Identify which cell holds the provided text, then report its [x, y] central coordinate. 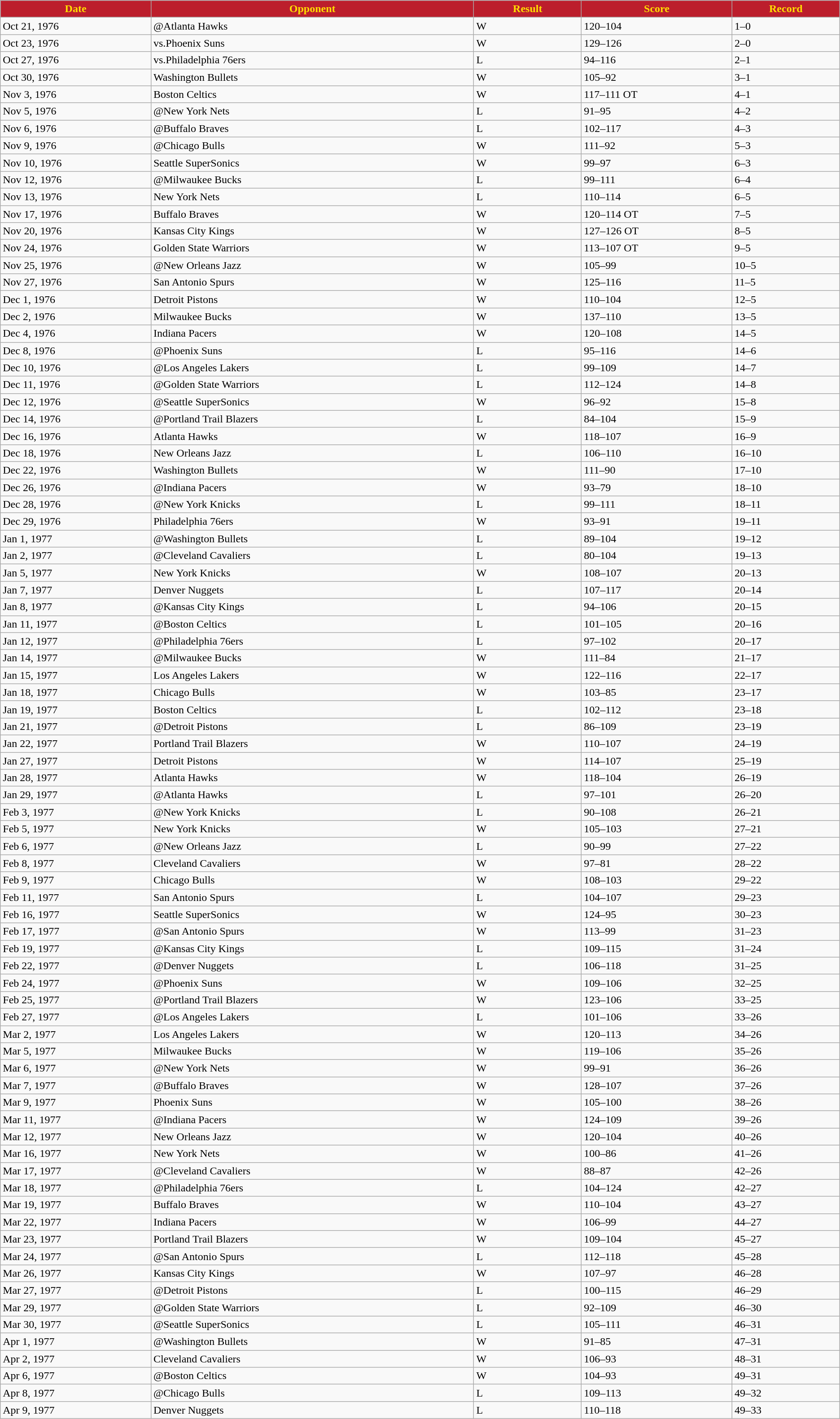
Jan 15, 1977 [76, 675]
Nov 3, 1976 [76, 94]
16–9 [786, 436]
vs.Philadelphia 76ers [312, 60]
91–85 [657, 1342]
3–1 [786, 77]
Feb 9, 1977 [76, 880]
Dec 28, 1976 [76, 505]
46–30 [786, 1308]
Philadelphia 76ers [312, 522]
Nov 9, 1976 [76, 145]
10–5 [786, 265]
128–107 [657, 1085]
36–26 [786, 1068]
Jan 22, 1977 [76, 743]
Feb 6, 1977 [76, 846]
27–22 [786, 846]
34–26 [786, 1034]
30–23 [786, 914]
Dec 11, 1976 [76, 385]
31–24 [786, 949]
Mar 29, 1977 [76, 1308]
123–106 [657, 1000]
95–116 [657, 351]
42–27 [786, 1188]
127–126 OT [657, 231]
105–92 [657, 77]
18–10 [786, 487]
12–5 [786, 299]
20–16 [786, 624]
Mar 9, 1977 [76, 1103]
Nov 25, 1976 [76, 265]
Oct 27, 1976 [76, 60]
33–25 [786, 1000]
114–107 [657, 761]
Mar 19, 1977 [76, 1205]
104–93 [657, 1376]
47–31 [786, 1342]
Apr 9, 1977 [76, 1410]
99–91 [657, 1068]
31–23 [786, 931]
108–103 [657, 880]
29–22 [786, 880]
37–26 [786, 1085]
88–87 [657, 1171]
Dec 8, 1976 [76, 351]
Mar 24, 1977 [76, 1256]
Nov 5, 1976 [76, 111]
49–31 [786, 1376]
120–108 [657, 334]
Feb 19, 1977 [76, 949]
105–103 [657, 829]
Mar 6, 1977 [76, 1068]
Jan 18, 1977 [76, 692]
120–114 OT [657, 214]
118–107 [657, 436]
Mar 5, 1977 [76, 1051]
Dec 22, 1976 [76, 470]
Dec 18, 1976 [76, 453]
Mar 2, 1977 [76, 1034]
Dec 1, 1976 [76, 299]
42–26 [786, 1171]
124–95 [657, 914]
94–116 [657, 60]
124–109 [657, 1120]
41–26 [786, 1154]
111–84 [657, 658]
Nov 17, 1976 [76, 214]
29–23 [786, 897]
99–109 [657, 368]
Jan 11, 1977 [76, 624]
Dec 14, 1976 [76, 419]
14–5 [786, 334]
Apr 2, 1977 [76, 1359]
Date [76, 9]
4–1 [786, 94]
111–90 [657, 470]
Feb 24, 1977 [76, 983]
19–11 [786, 522]
21–17 [786, 658]
117–111 OT [657, 94]
Score [657, 9]
96–92 [657, 402]
6–5 [786, 197]
Mar 27, 1977 [76, 1290]
94–106 [657, 607]
15–8 [786, 402]
105–100 [657, 1103]
Mar 12, 1977 [76, 1137]
90–108 [657, 812]
Nov 10, 1976 [76, 163]
Feb 25, 1977 [76, 1000]
4–2 [786, 111]
14–8 [786, 385]
110–118 [657, 1410]
@Denver Nuggets [312, 966]
129–126 [657, 43]
11–5 [786, 282]
97–101 [657, 795]
Mar 16, 1977 [76, 1154]
106–118 [657, 966]
Mar 30, 1977 [76, 1325]
Feb 11, 1977 [76, 897]
Nov 12, 1976 [76, 180]
Feb 16, 1977 [76, 914]
20–13 [786, 573]
Apr 6, 1977 [76, 1376]
46–28 [786, 1273]
46–29 [786, 1290]
20–17 [786, 641]
7–5 [786, 214]
26–21 [786, 812]
Dec 2, 1976 [76, 316]
106–110 [657, 453]
26–19 [786, 778]
105–111 [657, 1325]
17–10 [786, 470]
Oct 23, 1976 [76, 43]
Record [786, 9]
Dec 12, 1976 [76, 402]
90–99 [657, 846]
107–97 [657, 1273]
Jan 19, 1977 [76, 709]
28–22 [786, 863]
Jan 27, 1977 [76, 761]
105–99 [657, 265]
13–5 [786, 316]
118–104 [657, 778]
Mar 26, 1977 [76, 1273]
137–110 [657, 316]
113–99 [657, 931]
93–91 [657, 522]
120–113 [657, 1034]
Nov 27, 1976 [76, 282]
110–114 [657, 197]
23–18 [786, 709]
8–5 [786, 231]
Nov 13, 1976 [76, 197]
84–104 [657, 419]
19–13 [786, 556]
125–116 [657, 282]
26–20 [786, 795]
Jan 29, 1977 [76, 795]
45–27 [786, 1239]
112–118 [657, 1256]
106–93 [657, 1359]
86–109 [657, 726]
100–86 [657, 1154]
Jan 21, 1977 [76, 726]
Mar 11, 1977 [76, 1120]
33–26 [786, 1017]
9–5 [786, 248]
19–12 [786, 539]
Jan 2, 1977 [76, 556]
89–104 [657, 539]
101–106 [657, 1017]
80–104 [657, 556]
122–116 [657, 675]
Dec 4, 1976 [76, 334]
Dec 29, 1976 [76, 522]
Feb 5, 1977 [76, 829]
Golden State Warriors [312, 248]
Dec 26, 1976 [76, 487]
49–32 [786, 1393]
108–107 [657, 573]
Mar 22, 1977 [76, 1222]
93–79 [657, 487]
Oct 30, 1976 [76, 77]
Jan 12, 1977 [76, 641]
20–14 [786, 590]
107–117 [657, 590]
Oct 21, 1976 [76, 26]
102–117 [657, 128]
16–10 [786, 453]
109–104 [657, 1239]
25–19 [786, 761]
Nov 24, 1976 [76, 248]
109–115 [657, 949]
Dec 10, 1976 [76, 368]
32–25 [786, 983]
104–124 [657, 1188]
48–31 [786, 1359]
vs.Phoenix Suns [312, 43]
Mar 18, 1977 [76, 1188]
20–15 [786, 607]
109–106 [657, 983]
35–26 [786, 1051]
49–33 [786, 1410]
44–27 [786, 1222]
Jan 14, 1977 [76, 658]
Phoenix Suns [312, 1103]
110–107 [657, 743]
97–102 [657, 641]
23–19 [786, 726]
2–0 [786, 43]
Feb 3, 1977 [76, 812]
Feb 22, 1977 [76, 966]
Nov 20, 1976 [76, 231]
106–99 [657, 1222]
104–107 [657, 897]
45–28 [786, 1256]
97–81 [657, 863]
100–115 [657, 1290]
111–92 [657, 145]
15–9 [786, 419]
5–3 [786, 145]
112–124 [657, 385]
Result [528, 9]
Apr 8, 1977 [76, 1393]
39–26 [786, 1120]
Jan 28, 1977 [76, 778]
Jan 7, 1977 [76, 590]
2–1 [786, 60]
92–109 [657, 1308]
Mar 7, 1977 [76, 1085]
Feb 27, 1977 [76, 1017]
Opponent [312, 9]
22–17 [786, 675]
1–0 [786, 26]
6–3 [786, 163]
14–6 [786, 351]
4–3 [786, 128]
91–95 [657, 111]
Mar 17, 1977 [76, 1171]
Dec 16, 1976 [76, 436]
46–31 [786, 1325]
6–4 [786, 180]
Jan 5, 1977 [76, 573]
18–11 [786, 505]
103–85 [657, 692]
99–97 [657, 163]
Feb 8, 1977 [76, 863]
Apr 1, 1977 [76, 1342]
Mar 23, 1977 [76, 1239]
109–113 [657, 1393]
27–21 [786, 829]
14–7 [786, 368]
Feb 17, 1977 [76, 931]
23–17 [786, 692]
113–107 OT [657, 248]
119–106 [657, 1051]
38–26 [786, 1103]
43–27 [786, 1205]
Nov 6, 1976 [76, 128]
101–105 [657, 624]
31–25 [786, 966]
Jan 1, 1977 [76, 539]
40–26 [786, 1137]
102–112 [657, 709]
Jan 8, 1977 [76, 607]
24–19 [786, 743]
